Detect which cell encompasses the target text, then output its (X, Y) center coordinate. 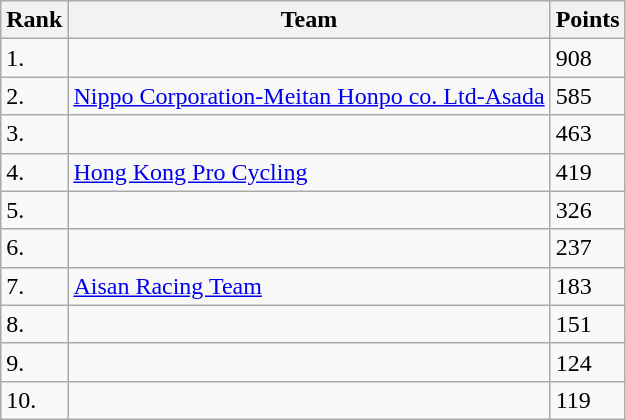
Aisan Racing Team (309, 286)
463 (588, 134)
1. (34, 58)
5. (34, 210)
2. (34, 96)
7. (34, 286)
Points (588, 20)
10. (34, 400)
3. (34, 134)
Nippo Corporation-Meitan Honpo co. Ltd-Asada (309, 96)
8. (34, 324)
151 (588, 324)
419 (588, 172)
326 (588, 210)
183 (588, 286)
908 (588, 58)
Rank (34, 20)
124 (588, 362)
Team (309, 20)
4. (34, 172)
9. (34, 362)
237 (588, 248)
6. (34, 248)
585 (588, 96)
Hong Kong Pro Cycling (309, 172)
119 (588, 400)
